Extract the [X, Y] coordinate from the center of the cell holding the provided text.  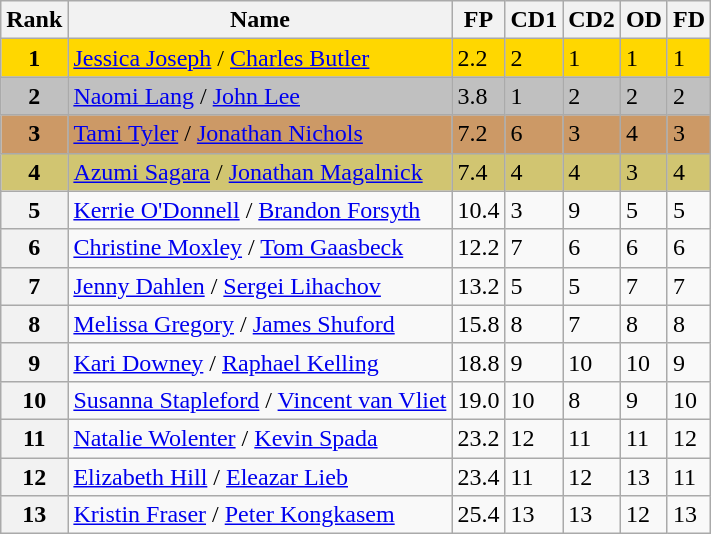
Tami Tyler / Jonathan Nichols [260, 134]
2.2 [478, 58]
Rank [34, 20]
Kari Downey / Raphael Kelling [260, 362]
Kristin Fraser / Peter Kongkasem [260, 515]
12.2 [478, 248]
Christine Moxley / Tom Gaasbeck [260, 248]
3.8 [478, 96]
25.4 [478, 515]
15.8 [478, 324]
23.4 [478, 477]
Name [260, 20]
7.4 [478, 172]
Jessica Joseph / Charles Butler [260, 58]
Elizabeth Hill / Eleazar Lieb [260, 477]
Azumi Sagara / Jonathan Magalnick [260, 172]
Natalie Wolenter / Kevin Spada [260, 438]
FD [688, 20]
Jenny Dahlen / Sergei Lihachov [260, 286]
CD1 [534, 20]
23.2 [478, 438]
Susanna Stapleford / Vincent van Vliet [260, 400]
10.4 [478, 210]
13.2 [478, 286]
CD2 [592, 20]
Melissa Gregory / James Shuford [260, 324]
7.2 [478, 134]
18.8 [478, 362]
19.0 [478, 400]
OD [644, 20]
Naomi Lang / John Lee [260, 96]
FP [478, 20]
Kerrie O'Donnell / Brandon Forsyth [260, 210]
